Pinpoint the cell where the given text exists, returning its [X, Y] midpoint coordinate. 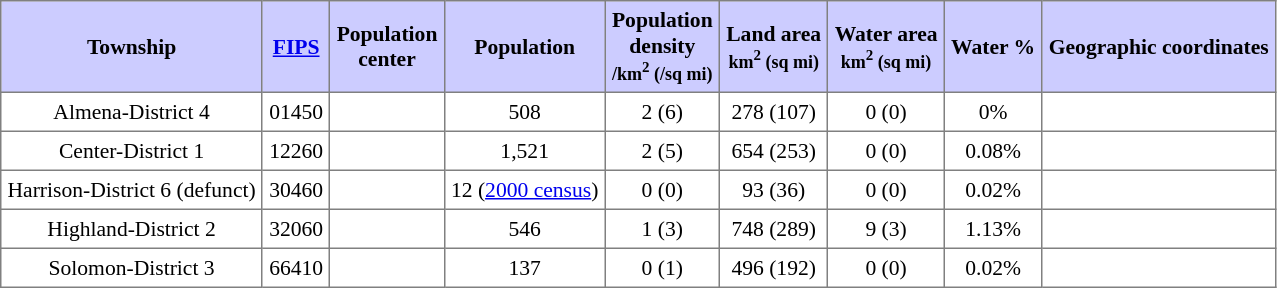
30460 [296, 190]
Land areakm2 (sq mi) [773, 47]
Harrison-District 6 (defunct) [132, 190]
Geographic coordinates [1159, 47]
278 (107) [773, 112]
Highland-District 2 [132, 228]
1 (3) [662, 228]
654 (253) [773, 150]
66410 [296, 268]
Populationcenter [387, 47]
748 (289) [773, 228]
Almena-District 4 [132, 112]
2 (5) [662, 150]
9 (3) [886, 228]
546 [524, 228]
Water % [993, 47]
93 (36) [773, 190]
1.13% [993, 228]
FIPS [296, 47]
Populationdensity/km2 (/sq mi) [662, 47]
Population [524, 47]
508 [524, 112]
0.08% [993, 150]
12260 [296, 150]
2 (6) [662, 112]
137 [524, 268]
Township [132, 47]
12 (2000 census) [524, 190]
Solomon-District 3 [132, 268]
Water areakm2 (sq mi) [886, 47]
496 (192) [773, 268]
0% [993, 112]
01450 [296, 112]
1,521 [524, 150]
Center-District 1 [132, 150]
32060 [296, 228]
0 (1) [662, 268]
